Extract the [x, y] coordinate from the center of the cell holding the provided text.  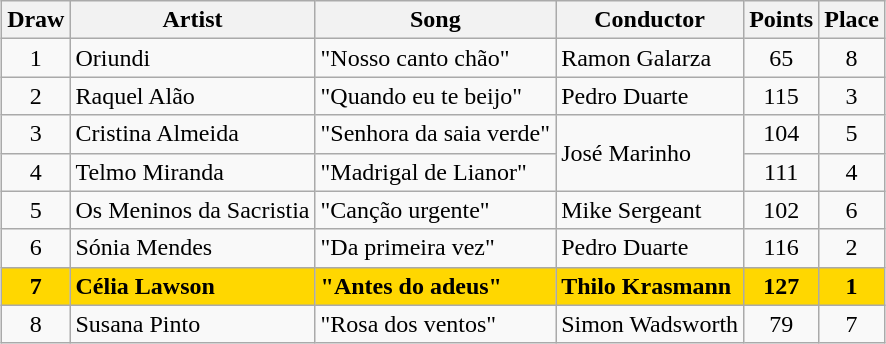
Simon Wadsworth [650, 324]
Mike Sergeant [650, 210]
115 [782, 96]
Ramon Galarza [650, 58]
104 [782, 134]
Points [782, 20]
65 [782, 58]
102 [782, 210]
Telmo Miranda [192, 172]
Thilo Krasmann [650, 286]
Oriundi [192, 58]
Artist [192, 20]
Place [852, 20]
Susana Pinto [192, 324]
"Antes do adeus" [436, 286]
Célia Lawson [192, 286]
"Quando eu te beijo" [436, 96]
127 [782, 286]
"Canção urgente" [436, 210]
Os Meninos da Sacristia [192, 210]
Conductor [650, 20]
111 [782, 172]
116 [782, 248]
José Marinho [650, 153]
"Da primeira vez" [436, 248]
Raquel Alão [192, 96]
"Senhora da saia verde" [436, 134]
"Rosa dos ventos" [436, 324]
Cristina Almeida [192, 134]
Song [436, 20]
Sónia Mendes [192, 248]
"Madrigal de Lianor" [436, 172]
"Nosso canto chão" [436, 58]
79 [782, 324]
Draw [36, 20]
